Output the [x, y] coordinate of the center of the cell containing the given text.  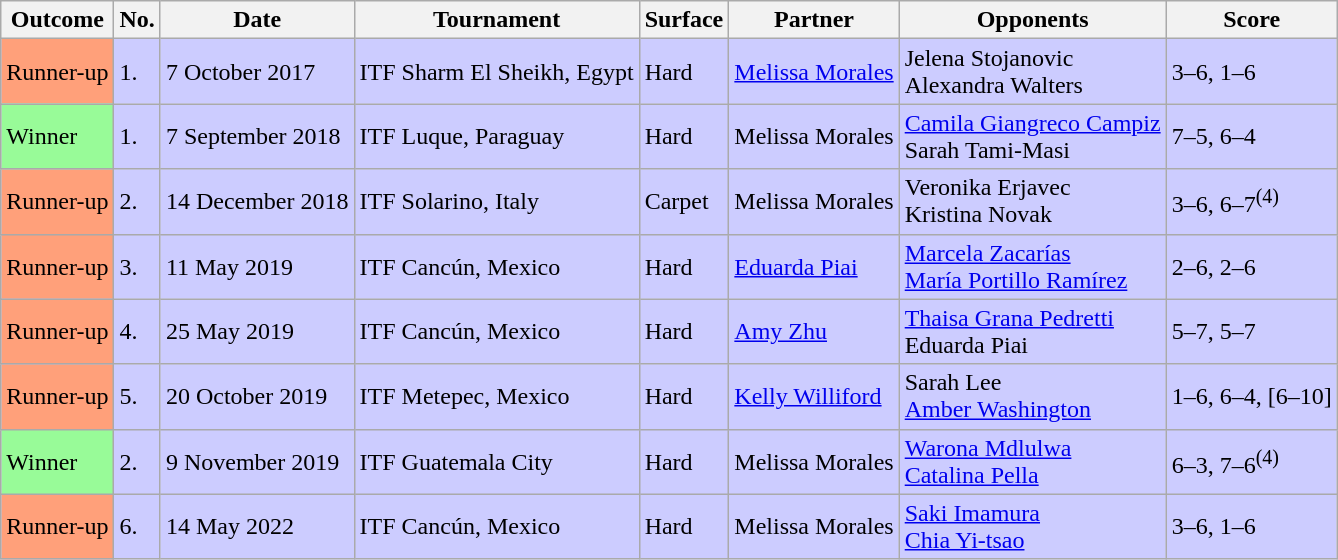
Date [257, 20]
Camila Giangreco Campiz Sarah Tami-Masi [1032, 136]
5. [137, 396]
9 November 2019 [257, 462]
3–6, 6–7(4) [1252, 202]
Eduarda Piai [814, 266]
Thaisa Grana Pedretti Eduarda Piai [1032, 332]
Tournament [496, 20]
Veronika Erjavec Kristina Novak [1032, 202]
ITF Metepec, Mexico [496, 396]
4. [137, 332]
Amy Zhu [814, 332]
14 December 2018 [257, 202]
7 September 2018 [257, 136]
Surface [684, 20]
Outcome [58, 20]
No. [137, 20]
Saki Imamura Chia Yi-tsao [1032, 526]
3. [137, 266]
Kelly Williford [814, 396]
ITF Sharm El Sheikh, Egypt [496, 72]
6. [137, 526]
2–6, 2–6 [1252, 266]
7 October 2017 [257, 72]
1–6, 6–4, [6–10] [1252, 396]
Score [1252, 20]
ITF Solarino, Italy [496, 202]
6–3, 7–6(4) [1252, 462]
ITF Guatemala City [496, 462]
Sarah Lee Amber Washington [1032, 396]
11 May 2019 [257, 266]
Carpet [684, 202]
Partner [814, 20]
ITF Luque, Paraguay [496, 136]
20 October 2019 [257, 396]
Opponents [1032, 20]
7–5, 6–4 [1252, 136]
5–7, 5–7 [1252, 332]
Marcela Zacarías María Portillo Ramírez [1032, 266]
Warona Mdlulwa Catalina Pella [1032, 462]
Jelena Stojanovic Alexandra Walters [1032, 72]
14 May 2022 [257, 526]
25 May 2019 [257, 332]
